Output the (x, y) coordinate of the center of the cell containing the given text.  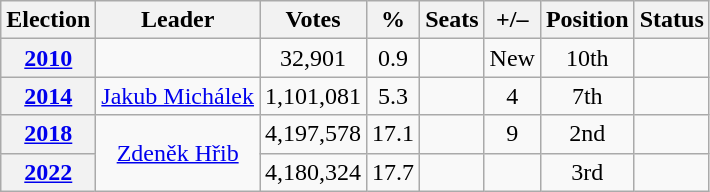
2018 (48, 134)
2nd (587, 134)
Zdeněk Hřib (178, 153)
New (512, 58)
Status (672, 20)
4 (512, 96)
32,901 (314, 58)
Seats (452, 20)
2010 (48, 58)
4,180,324 (314, 172)
+/– (512, 20)
7th (587, 96)
2014 (48, 96)
17.7 (394, 172)
Votes (314, 20)
17.1 (394, 134)
5.3 (394, 96)
3rd (587, 172)
2022 (48, 172)
0.9 (394, 58)
10th (587, 58)
Leader (178, 20)
Jakub Michálek (178, 96)
4,197,578 (314, 134)
Position (587, 20)
Election (48, 20)
9 (512, 134)
% (394, 20)
1,101,081 (314, 96)
